Extract the (x, y) coordinate from the center of the cell holding the provided text.  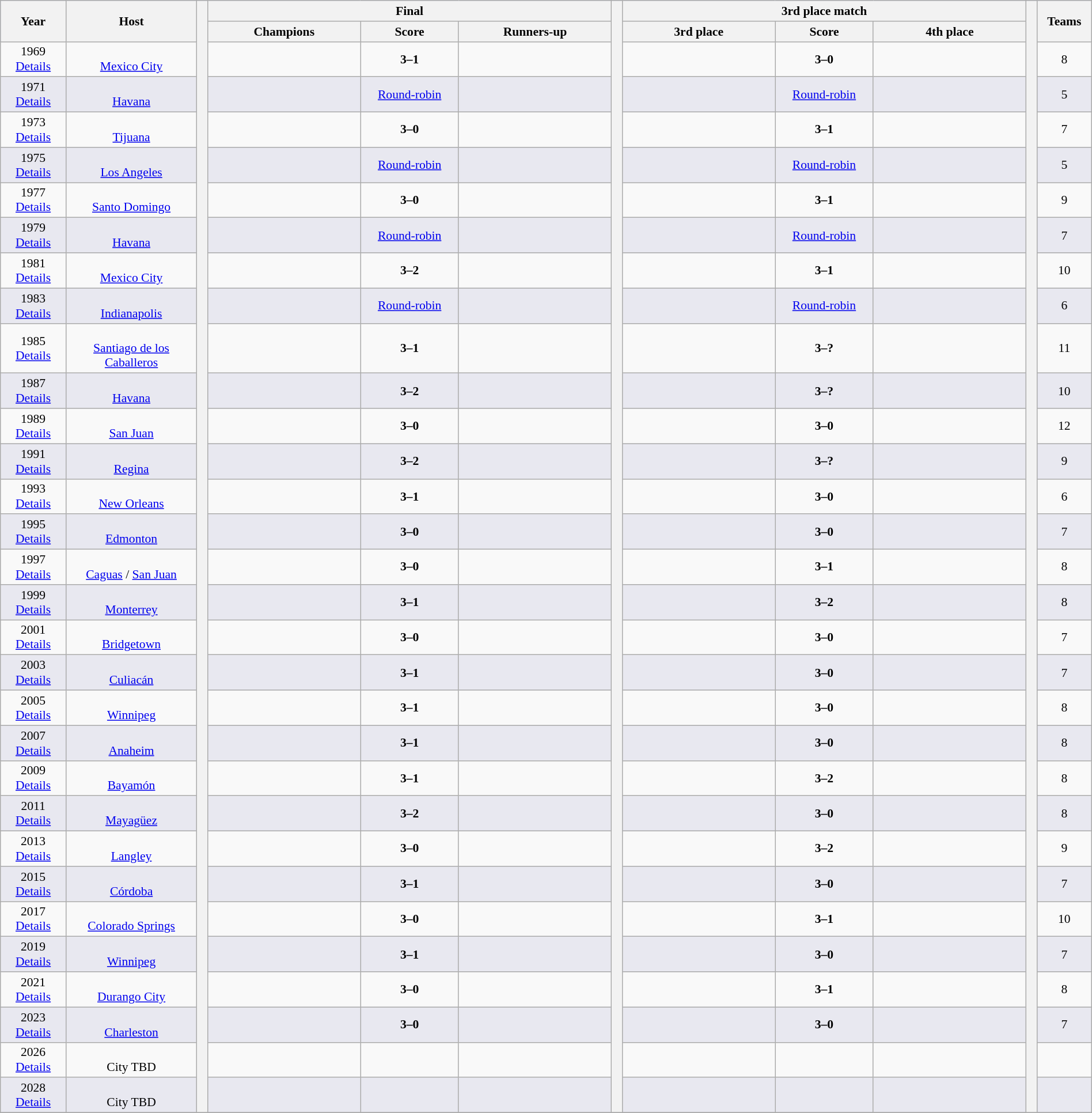
2019Details (33, 954)
2003Details (33, 673)
Host (131, 21)
1975Details (33, 165)
Los Angeles (131, 165)
Indianapolis (131, 305)
Teams (1064, 21)
Bayamón (131, 778)
Final (410, 11)
1997Details (33, 567)
11 (1064, 348)
1973Details (33, 130)
1971Details (33, 94)
1989Details (33, 426)
Córdoba (131, 884)
Santo Domingo (131, 200)
1979Details (33, 235)
1991Details (33, 461)
2011Details (33, 813)
Langley (131, 849)
2001Details (33, 637)
Year (33, 21)
2015Details (33, 884)
1987Details (33, 391)
12 (1064, 426)
1995Details (33, 532)
Monterrey (131, 603)
1993Details (33, 497)
Edmonton (131, 532)
Charleston (131, 1024)
2021Details (33, 990)
Regina (131, 461)
4th place (949, 32)
3rd place (699, 32)
1999Details (33, 603)
1981Details (33, 271)
Santiago de los Caballeros (131, 348)
2023Details (33, 1024)
1969Details (33, 59)
1983Details (33, 305)
2017Details (33, 919)
Bridgetown (131, 637)
New Orleans (131, 497)
2028Details (33, 1096)
1985Details (33, 348)
2009Details (33, 778)
Colorado Springs (131, 919)
2026Details (33, 1060)
Mayagüez (131, 813)
Durango City (131, 990)
Anaheim (131, 743)
3rd place match (825, 11)
Runners-up (534, 32)
San Juan (131, 426)
2007Details (33, 743)
Tijuana (131, 130)
1977Details (33, 200)
2013Details (33, 849)
Champions (285, 32)
2005Details (33, 707)
Culiacán (131, 673)
Caguas / San Juan (131, 567)
